For the text-containing cell, return its midpoint in [X, Y] coordinate format. 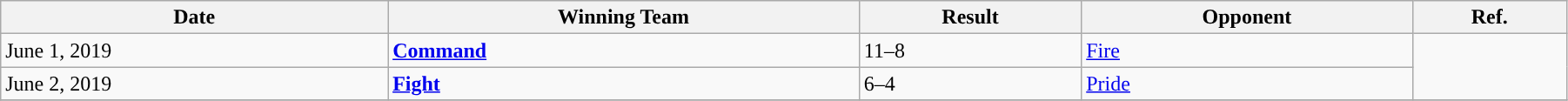
Result [969, 17]
June 1, 2019 [195, 50]
Pride [1247, 84]
Date [195, 17]
Opponent [1247, 17]
Ref. [1490, 17]
Command [624, 50]
Fire [1247, 50]
11–8 [969, 50]
6–4 [969, 84]
Winning Team [624, 17]
Fight [624, 84]
June 2, 2019 [195, 84]
